Scan for the cell matching the given text and deliver its [x, y] coordinate at center. 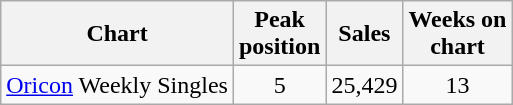
Oricon Weekly Singles [118, 85]
Weeks onchart [458, 34]
Sales [364, 34]
Peakposition [279, 34]
5 [279, 85]
Chart [118, 34]
13 [458, 85]
25,429 [364, 85]
